Identify which cell holds the provided text, then report its (X, Y) central coordinate. 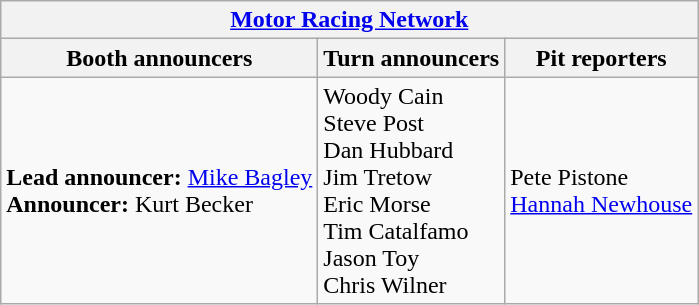
Woody CainSteve PostDan HubbardJim TretowEric MorseTim CatalfamoJason ToyChris Wilner (412, 190)
Turn announcers (412, 58)
Booth announcers (160, 58)
Lead announcer: Mike BagleyAnnouncer: Kurt Becker (160, 190)
Motor Racing Network (350, 20)
Pit reporters (602, 58)
Pete PistoneHannah Newhouse (602, 190)
